Search for the cell housing the specified text and yield its [X, Y] center coordinate. 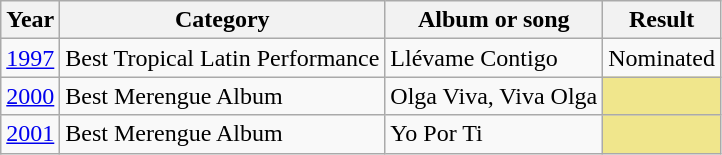
Llévame Contigo [494, 58]
Nominated [662, 58]
Category [222, 20]
Best Tropical Latin Performance [222, 58]
Yo Por Ti [494, 134]
2001 [30, 134]
Result [662, 20]
2000 [30, 96]
Year [30, 20]
1997 [30, 58]
Album or song [494, 20]
Olga Viva, Viva Olga [494, 96]
